For the text-containing cell, return its midpoint in [X, Y] coordinate format. 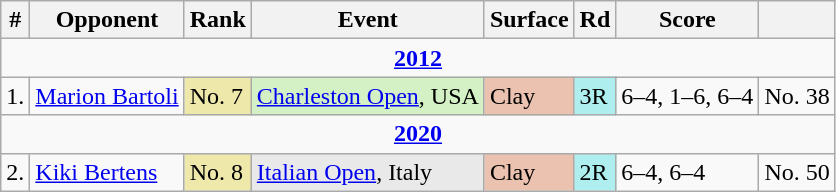
2020 [418, 134]
6–4, 6–4 [688, 172]
No. 8 [218, 172]
Marion Bartoli [107, 96]
Kiki Bertens [107, 172]
3R [595, 96]
2R [595, 172]
Rd [595, 20]
No. 38 [797, 96]
Score [688, 20]
Event [368, 20]
1. [16, 96]
No. 50 [797, 172]
2012 [418, 58]
Surface [529, 20]
Italian Open, Italy [368, 172]
Opponent [107, 20]
6–4, 1–6, 6–4 [688, 96]
# [16, 20]
2. [16, 172]
Charleston Open, USA [368, 96]
Rank [218, 20]
No. 7 [218, 96]
